Find where the given text appears and provide that cell's center as [X, Y] coordinate. 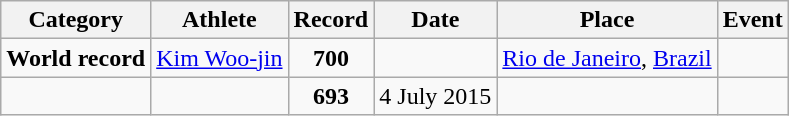
Athlete [220, 20]
Record [331, 20]
Kim Woo-jin [220, 58]
Date [436, 20]
4 July 2015 [436, 96]
700 [331, 58]
693 [331, 96]
Rio de Janeiro, Brazil [607, 58]
Event [752, 20]
Place [607, 20]
World record [76, 58]
Category [76, 20]
